Identify which cell holds the provided text, then report its [x, y] central coordinate. 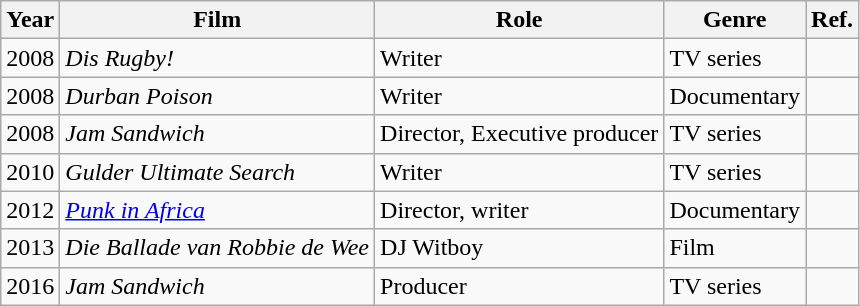
Year [30, 20]
2016 [30, 286]
Die Ballade van Robbie de Wee [218, 248]
DJ Witboy [520, 248]
Dis Rugby! [218, 58]
Director, Executive producer [520, 134]
2013 [30, 248]
Director, writer [520, 210]
Ref. [832, 20]
Role [520, 20]
Gulder Ultimate Search [218, 172]
Punk in Africa [218, 210]
Producer [520, 286]
2012 [30, 210]
Genre [735, 20]
Durban Poison [218, 96]
2010 [30, 172]
